Capture the cell that displays the provided text and extract its (x, y) central coordinate. 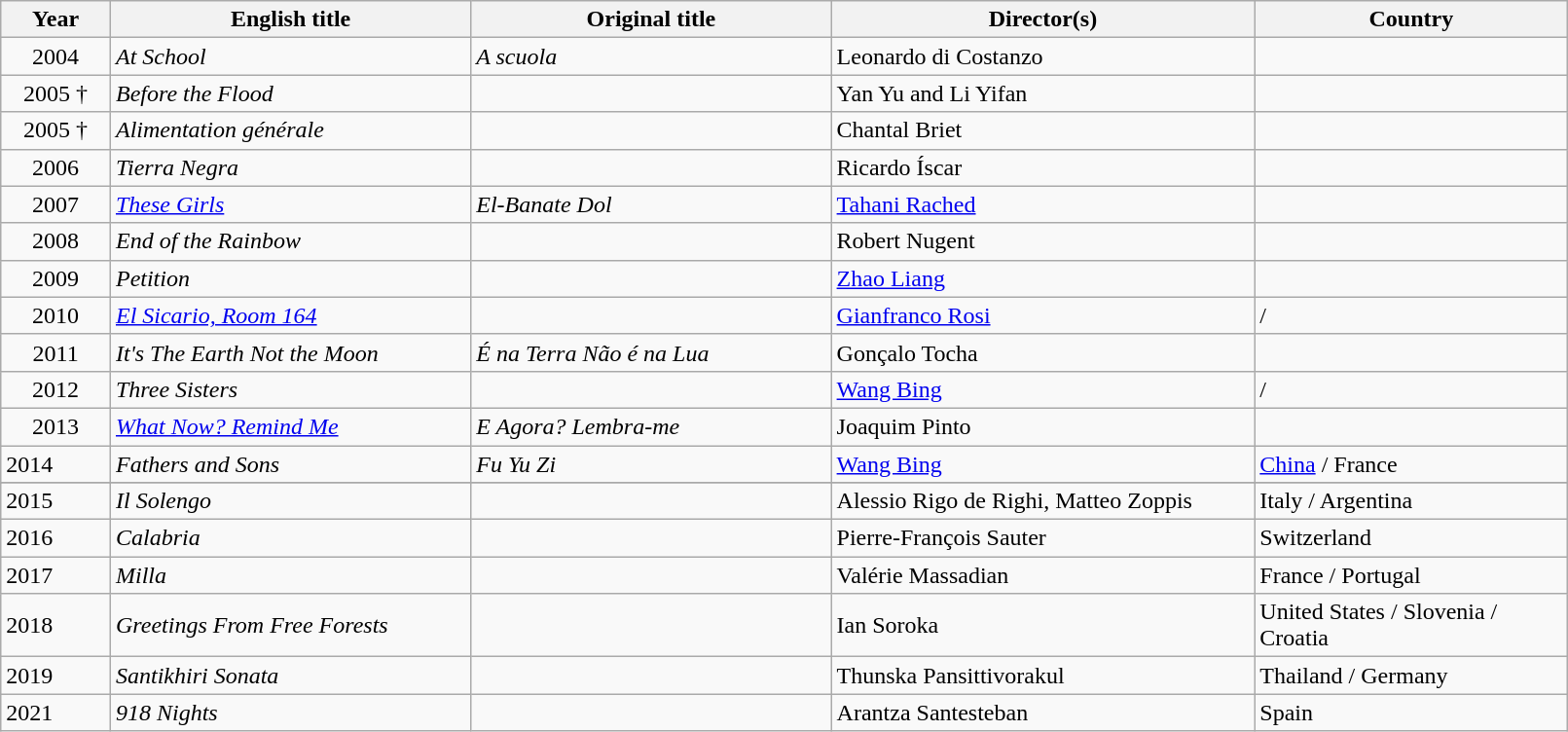
Leonardo di Costanzo (1043, 56)
China / France (1411, 464)
2007 (56, 204)
Chantal Briet (1043, 130)
2009 (56, 278)
Alimentation générale (290, 130)
2004 (56, 56)
Petition (290, 278)
Italy / Argentina (1411, 501)
United States / Slovenia / Croatia (1411, 625)
Arantza Santesteban (1043, 713)
2021 (56, 713)
2011 (56, 352)
Santikhiri Sonata (290, 676)
Switzerland (1411, 538)
Gianfranco Rosi (1043, 315)
Greetings From Free Forests (290, 625)
Thailand / Germany (1411, 676)
Country (1411, 19)
What Now? Remind Me (290, 426)
Joaquim Pinto (1043, 426)
Three Sisters (290, 389)
It's The Earth Not the Moon (290, 352)
End of the Rainbow (290, 241)
2008 (56, 241)
Before the Flood (290, 93)
2014 (56, 464)
2006 (56, 167)
France / Portugal (1411, 575)
El-Banate Dol (651, 204)
2016 (56, 538)
Year (56, 19)
Fu Yu Zi (651, 464)
918 Nights (290, 713)
English title (290, 19)
2015 (56, 501)
2013 (56, 426)
Il Solengo (290, 501)
2012 (56, 389)
Gonçalo Tocha (1043, 352)
Thunska Pansittivorakul (1043, 676)
2017 (56, 575)
Original title (651, 19)
Pierre-François Sauter (1043, 538)
A scuola (651, 56)
2018 (56, 625)
Alessio Rigo de Righi, Matteo Zoppis (1043, 501)
Ian Soroka (1043, 625)
Director(s) (1043, 19)
Yan Yu and Li Yifan (1043, 93)
Zhao Liang (1043, 278)
Valérie Massadian (1043, 575)
E Agora? Lembra-me (651, 426)
2010 (56, 315)
Ricardo Íscar (1043, 167)
2019 (56, 676)
At School (290, 56)
El Sicario, Room 164 (290, 315)
Spain (1411, 713)
Robert Nugent (1043, 241)
É na Terra Não é na Lua (651, 352)
Milla (290, 575)
These Girls (290, 204)
Tahani Rached (1043, 204)
Tierra Negra (290, 167)
Fathers and Sons (290, 464)
Calabria (290, 538)
